Output the (X, Y) coordinate of the center of the cell containing the given text.  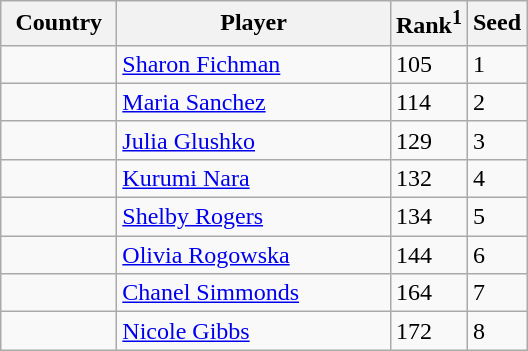
Chanel Simmonds (254, 293)
Nicole Gibbs (254, 331)
6 (496, 255)
1 (496, 64)
8 (496, 331)
172 (428, 331)
Shelby Rogers (254, 217)
2 (496, 102)
132 (428, 178)
Maria Sanchez (254, 102)
134 (428, 217)
164 (428, 293)
Kurumi Nara (254, 178)
114 (428, 102)
Julia Glushko (254, 140)
5 (496, 217)
4 (496, 178)
Country (59, 24)
Sharon Fichman (254, 64)
Olivia Rogowska (254, 255)
Seed (496, 24)
105 (428, 64)
Rank1 (428, 24)
144 (428, 255)
7 (496, 293)
3 (496, 140)
129 (428, 140)
Player (254, 24)
